Search for the cell housing the specified text and yield its [x, y] center coordinate. 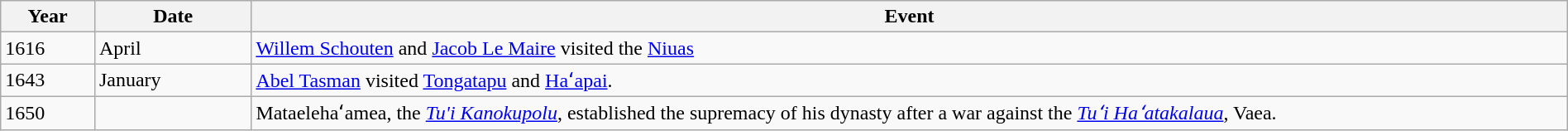
Year [48, 17]
April [172, 48]
Date [172, 17]
January [172, 80]
Event [910, 17]
Mataelehaʻamea, the Tu'i Kanokupolu, established the supremacy of his dynasty after a war against the Tuʻi Haʻatakalaua, Vaea. [910, 113]
Abel Tasman visited Tongatapu and Haʻapai. [910, 80]
1616 [48, 48]
1650 [48, 113]
1643 [48, 80]
Willem Schouten and Jacob Le Maire visited the Niuas [910, 48]
